From the cell containing the given text, extract its center point as (x, y) coordinate. 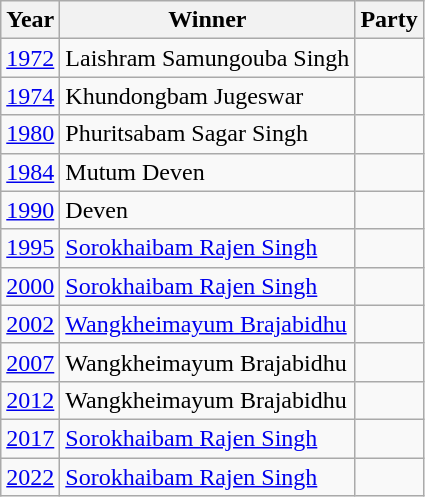
Year (30, 20)
2022 (30, 477)
Khundongbam Jugeswar (208, 96)
Party (389, 20)
1974 (30, 96)
2000 (30, 286)
1980 (30, 134)
1990 (30, 210)
2017 (30, 438)
Winner (208, 20)
1984 (30, 172)
Mutum Deven (208, 172)
2007 (30, 362)
Phuritsabam Sagar Singh (208, 134)
1972 (30, 58)
2012 (30, 400)
1995 (30, 248)
2002 (30, 324)
Laishram Samungouba Singh (208, 58)
Deven (208, 210)
